Scan for the cell matching the given text and deliver its [x, y] coordinate at center. 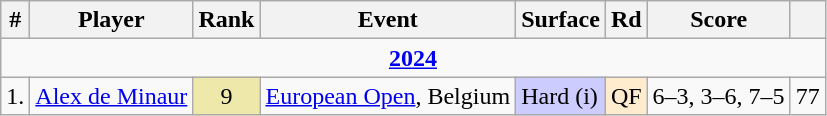
Rank [226, 20]
Surface [561, 20]
QF [626, 96]
2024 [413, 58]
Hard (i) [561, 96]
9 [226, 96]
Player [112, 20]
77 [808, 96]
European Open, Belgium [388, 96]
Event [388, 20]
Rd [626, 20]
Score [718, 20]
6–3, 3–6, 7–5 [718, 96]
Alex de Minaur [112, 96]
# [16, 20]
1. [16, 96]
